Identify which cell holds the provided text, then report its (x, y) central coordinate. 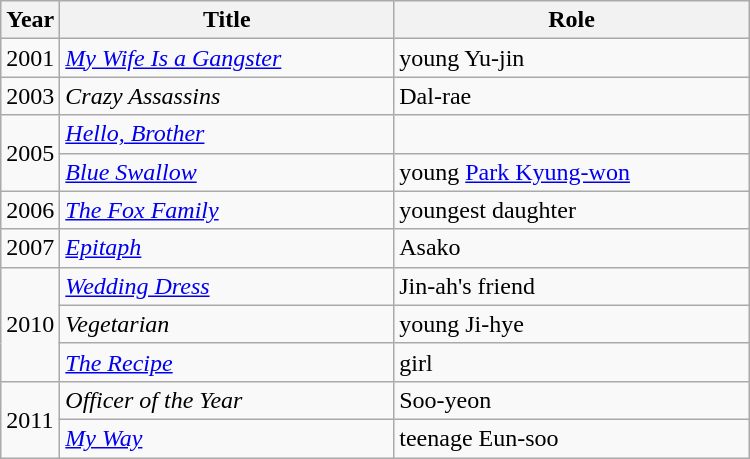
young Yu-jin (572, 58)
2001 (30, 58)
Asako (572, 248)
Wedding Dress (227, 286)
teenage Eun-soo (572, 438)
Year (30, 20)
youngest daughter (572, 210)
Dal-rae (572, 96)
2010 (30, 324)
Epitaph (227, 248)
My Way (227, 438)
2003 (30, 96)
Role (572, 20)
The Recipe (227, 362)
girl (572, 362)
My Wife Is a Gangster (227, 58)
young Park Kyung-won (572, 172)
2006 (30, 210)
Jin-ah's friend (572, 286)
Officer of the Year (227, 400)
2011 (30, 419)
young Ji-hye (572, 324)
Hello, Brother (227, 134)
Vegetarian (227, 324)
2007 (30, 248)
Blue Swallow (227, 172)
The Fox Family (227, 210)
Crazy Assassins (227, 96)
2005 (30, 153)
Soo-yeon (572, 400)
Title (227, 20)
